For the text-containing cell, return its midpoint in (x, y) coordinate format. 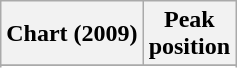
Chart (2009) (72, 34)
Peak position (189, 34)
